Identify which cell holds the provided text, then report its (x, y) central coordinate. 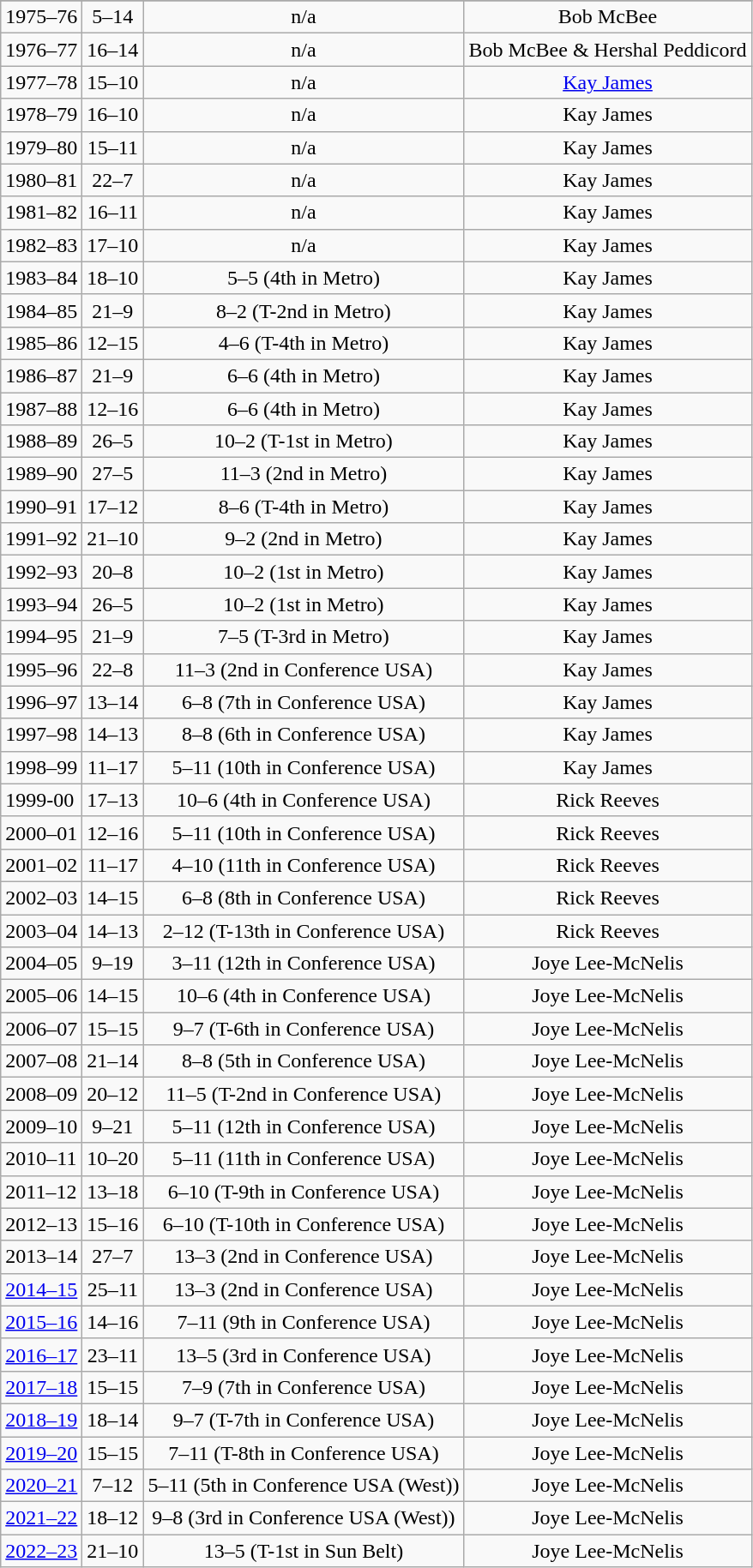
27–7 (113, 1257)
15–10 (113, 82)
18–12 (113, 1518)
1997–98 (41, 735)
1987–88 (41, 409)
2014–15 (41, 1289)
1992–93 (41, 572)
8–6 (T-4th in Metro) (304, 507)
5–11 (5th in Conference USA (West)) (304, 1486)
2016–17 (41, 1355)
14–16 (113, 1322)
9–21 (113, 1126)
15–11 (113, 147)
2019–20 (41, 1453)
4–6 (T-4th in Metro) (304, 343)
2011–12 (41, 1192)
5–11 (11th in Conference USA) (304, 1159)
1991–92 (41, 539)
23–11 (113, 1355)
4–10 (11th in Conference USA) (304, 865)
2003–04 (41, 930)
9–7 (T-6th in Conference USA) (304, 1029)
11–3 (2nd in Metro) (304, 474)
13–14 (113, 702)
20–8 (113, 572)
5–14 (113, 17)
5–11 (12th in Conference USA) (304, 1126)
2022–23 (41, 1551)
1996–97 (41, 702)
2018–19 (41, 1420)
17–10 (113, 245)
15–16 (113, 1224)
1975–76 (41, 17)
17–13 (113, 800)
1985–86 (41, 343)
16–11 (113, 213)
2008–09 (41, 1094)
1995–96 (41, 670)
13–5 (T-1st in Sun Belt) (304, 1551)
1999-00 (41, 800)
2015–16 (41, 1322)
27–5 (113, 474)
7–11 (9th in Conference USA) (304, 1322)
2002–03 (41, 898)
9–19 (113, 964)
12–15 (113, 343)
1984–85 (41, 310)
21–14 (113, 1061)
2006–07 (41, 1029)
Bob McBee (607, 17)
2001–02 (41, 865)
6–10 (T-10th in Conference USA) (304, 1224)
10–2 (T-1st in Metro) (304, 442)
6–10 (T-9th in Conference USA) (304, 1192)
2012–13 (41, 1224)
25–11 (113, 1289)
20–12 (113, 1094)
9–2 (2nd in Metro) (304, 539)
6–8 (7th in Conference USA) (304, 702)
16–14 (113, 50)
3–11 (12th in Conference USA) (304, 964)
2005–06 (41, 996)
1983–84 (41, 278)
2007–08 (41, 1061)
6–8 (8th in Conference USA) (304, 898)
9–8 (3rd in Conference USA (West)) (304, 1518)
2021–22 (41, 1518)
1989–90 (41, 474)
8–8 (6th in Conference USA) (304, 735)
1994–95 (41, 637)
2009–10 (41, 1126)
13–18 (113, 1192)
8–2 (T-2nd in Metro) (304, 310)
1990–91 (41, 507)
11–3 (2nd in Conference USA) (304, 670)
1976–77 (41, 50)
1986–87 (41, 375)
2010–11 (41, 1159)
22–7 (113, 180)
7–9 (7th in Conference USA) (304, 1387)
5–5 (4th in Metro) (304, 278)
2–12 (T-13th in Conference USA) (304, 930)
22–8 (113, 670)
1982–83 (41, 245)
11–5 (T-2nd in Conference USA) (304, 1094)
2000–01 (41, 832)
1981–82 (41, 213)
9–7 (T-7th in Conference USA) (304, 1420)
16–10 (113, 115)
2004–05 (41, 964)
7–12 (113, 1486)
2013–14 (41, 1257)
1993–94 (41, 604)
2020–21 (41, 1486)
18–14 (113, 1420)
7–11 (T-8th in Conference USA) (304, 1453)
1978–79 (41, 115)
7–5 (T-3rd in Metro) (304, 637)
13–5 (3rd in Conference USA) (304, 1355)
1980–81 (41, 180)
1977–78 (41, 82)
8–8 (5th in Conference USA) (304, 1061)
1988–89 (41, 442)
10–20 (113, 1159)
17–12 (113, 507)
1998–99 (41, 767)
2017–18 (41, 1387)
18–10 (113, 278)
1979–80 (41, 147)
Bob McBee & Hershal Peddicord (607, 50)
